Search for the cell housing the specified text and yield its [X, Y] center coordinate. 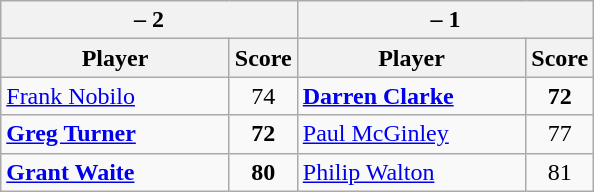
Grant Waite [116, 172]
80 [263, 172]
77 [560, 134]
Frank Nobilo [116, 96]
81 [560, 172]
Darren Clarke [412, 96]
Paul McGinley [412, 134]
Greg Turner [116, 134]
– 1 [446, 20]
Philip Walton [412, 172]
74 [263, 96]
– 2 [150, 20]
